Identify which cell holds the provided text, then report its (x, y) central coordinate. 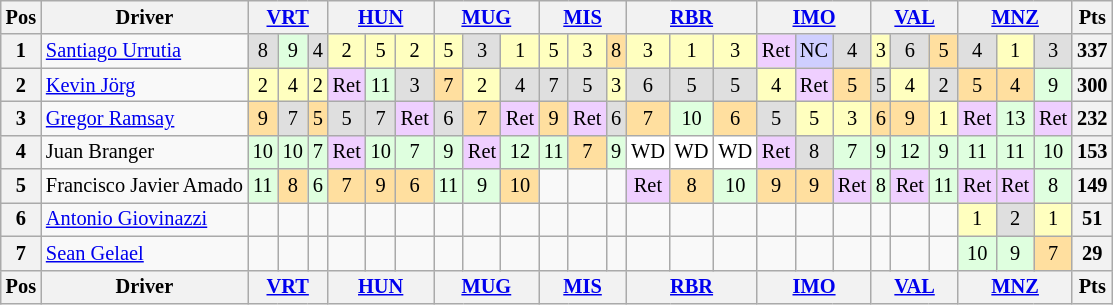
149 (1092, 186)
Gregor Ramsay (144, 118)
232 (1092, 118)
Francisco Javier Amado (144, 186)
13 (1015, 118)
29 (1092, 253)
Santiago Urrutia (144, 51)
153 (1092, 152)
300 (1092, 85)
NC (814, 51)
51 (1092, 219)
337 (1092, 51)
Kevin Jörg (144, 85)
Antonio Giovinazzi (144, 219)
Juan Branger (144, 152)
Sean Gelael (144, 253)
